Pinpoint the cell where the given text exists, returning its (x, y) midpoint coordinate. 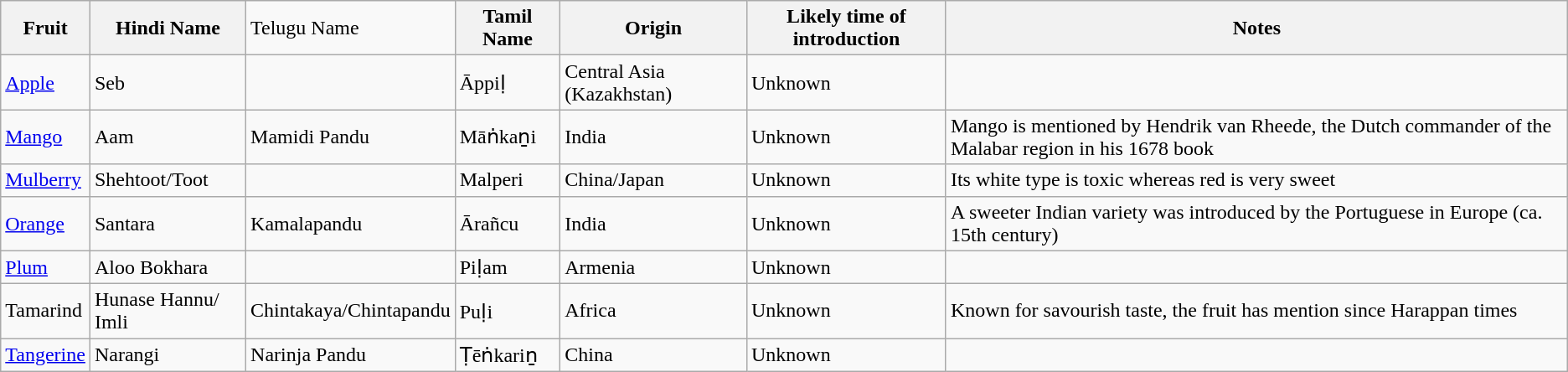
Fruit (45, 28)
Kamalapandu (351, 223)
Mamidi Pandu (351, 137)
Tamarind (45, 312)
China (653, 355)
China/Japan (653, 180)
Ṭēṅkariṉ (508, 355)
Hindi Name (168, 28)
Hunase Hannu/ Imli (168, 312)
Apple (45, 82)
Māṅkaṉi (508, 137)
Ārañcu (508, 223)
Chintakaya/Chintapandu (351, 312)
Āppiḷ (508, 82)
Telugu Name (351, 28)
Central Asia (Kazakhstan) (653, 82)
Tamil Name (508, 28)
Likely time of introduction (846, 28)
Shehtoot/Toot (168, 180)
Origin (653, 28)
Piḷam (508, 267)
Its white type is toxic whereas red is very sweet (1256, 180)
Mulberry (45, 180)
Mango is mentioned by Hendrik van Rheede, the Dutch commander of the Malabar region in his 1678 book (1256, 137)
Tangerine (45, 355)
Narangi (168, 355)
Armenia (653, 267)
Aloo Bokhara (168, 267)
Malperi (508, 180)
Plum (45, 267)
Africa (653, 312)
Orange (45, 223)
Known for savourish taste, the fruit has mention since Harappan times (1256, 312)
A sweeter Indian variety was introduced by the Portuguese in Europe (ca. 15th century) (1256, 223)
Aam (168, 137)
Puḷi (508, 312)
Notes (1256, 28)
Narinja Pandu (351, 355)
Mango (45, 137)
Seb (168, 82)
Santara (168, 223)
